Provide the (x, y) coordinate of the cell's center where the given text is located.  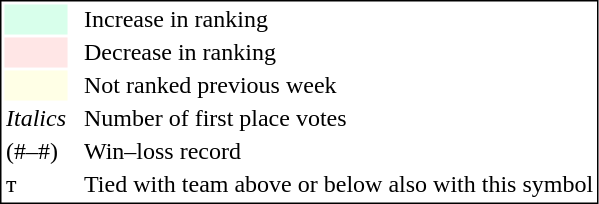
т (36, 185)
Not ranked previous week (338, 85)
Decrease in ranking (338, 53)
Number of first place votes (338, 119)
(#–#) (36, 151)
Tied with team above or below also with this symbol (338, 185)
Italics (36, 119)
Increase in ranking (338, 19)
Win–loss record (338, 151)
